Return the (x, y) coordinate for the center point of the cell that contains the specified text.  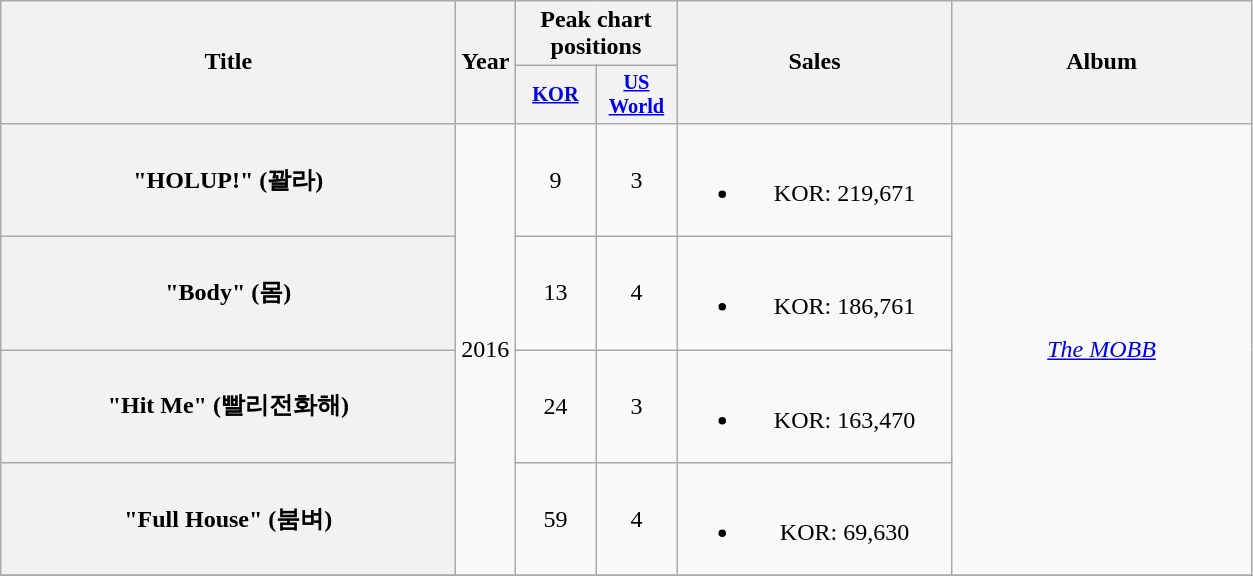
KOR (556, 95)
"Full House" (붐벼) (228, 520)
KOR: 186,761 (814, 294)
Peak chart positions (596, 34)
24 (556, 406)
The MOBB (1102, 349)
KOR: 163,470 (814, 406)
US World (636, 95)
KOR: 69,630 (814, 520)
Sales (814, 62)
13 (556, 294)
Album (1102, 62)
"Hit Me" (빨리전화해) (228, 406)
"Body" (몸) (228, 294)
9 (556, 180)
Title (228, 62)
59 (556, 520)
KOR: 219,671 (814, 180)
2016 (486, 349)
"HOLUP!" (꽐라) (228, 180)
Year (486, 62)
